Pinpoint the cell where the given text exists, returning its [X, Y] midpoint coordinate. 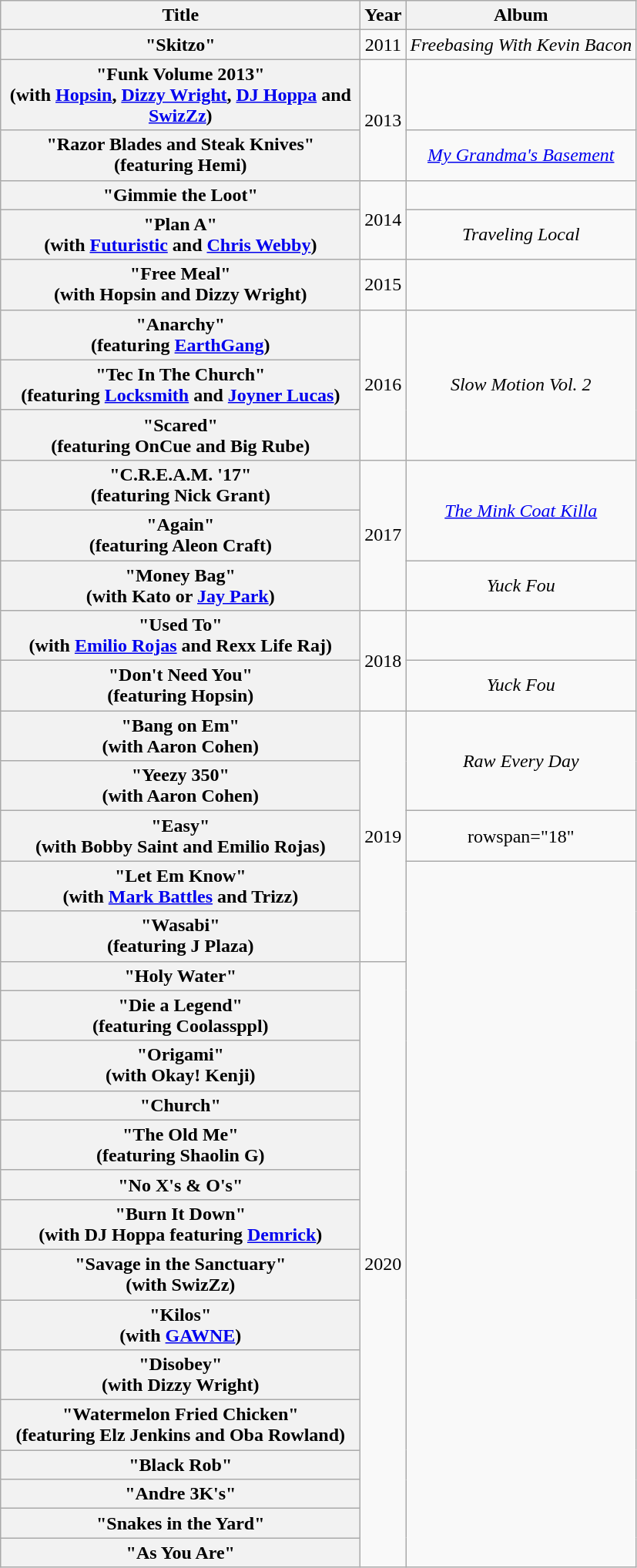
"Tec In The Church"(featuring Locksmith and Joyner Lucas) [180, 385]
"Gimmie the Loot" [180, 195]
Traveling Local [521, 234]
2016 [384, 385]
"Don't Need You"(featuring Hopsin) [180, 685]
2013 [384, 120]
"Black Rob" [180, 1465]
"Razor Blades and Steak Knives"(featuring Hemi) [180, 156]
"Watermelon Fried Chicken"(featuring Elz Jenkins and Oba Rowland) [180, 1425]
Freebasing With Kevin Bacon [521, 45]
"Easy"(with Bobby Saint and Emilio Rojas) [180, 836]
"C.R.E.A.M. '17"(featuring Nick Grant) [180, 485]
"Andre 3K's" [180, 1494]
"Kilos"(with GAWNE) [180, 1325]
"Money Bag"(with Kato or Jay Park) [180, 585]
2015 [384, 285]
2020 [384, 1265]
Slow Motion Vol. 2 [521, 385]
"Holy Water" [180, 976]
"Die a Legend"(featuring Coolassppl) [180, 1015]
2017 [384, 534]
"Let Em Know"(with Mark Battles and Trizz) [180, 886]
My Grandma's Basement [521, 156]
"Free Meal"(with Hopsin and Dizzy Wright) [180, 285]
"Wasabi"(featuring J Plaza) [180, 936]
"No X's & O's" [180, 1184]
"Church" [180, 1105]
"Burn It Down"(with DJ Hoppa featuring Demrick) [180, 1225]
2019 [384, 836]
"Plan A"(with Futuristic and Chris Webby) [180, 234]
2011 [384, 45]
rowspan="18" [521, 836]
"Skitzo" [180, 45]
"Used To"(with Emilio Rojas and Rexx Life Raj) [180, 636]
"Scared"(featuring OnCue and Big Rube) [180, 434]
2018 [384, 661]
"Funk Volume 2013"(with Hopsin, Dizzy Wright, DJ Hoppa and SwizZz) [180, 95]
Album [521, 15]
"Again"(featuring Aleon Craft) [180, 534]
"Origami"(with Okay! Kenji) [180, 1066]
"Savage in the Sanctuary"(with SwizZz) [180, 1274]
"Bang on Em"(with Aaron Cohen) [180, 736]
"Snakes in the Yard" [180, 1523]
"Anarchy"(featuring EarthGang) [180, 334]
Title [180, 15]
"Yeezy 350"(with Aaron Cohen) [180, 786]
Year [384, 15]
Raw Every Day [521, 761]
"As You Are" [180, 1553]
The Mink Coat Killa [521, 510]
2014 [384, 220]
"Disobey"(with Dizzy Wright) [180, 1375]
"The Old Me"(featuring Shaolin G) [180, 1144]
